Provide the [X, Y] coordinate of the cell's center where the given text is located.  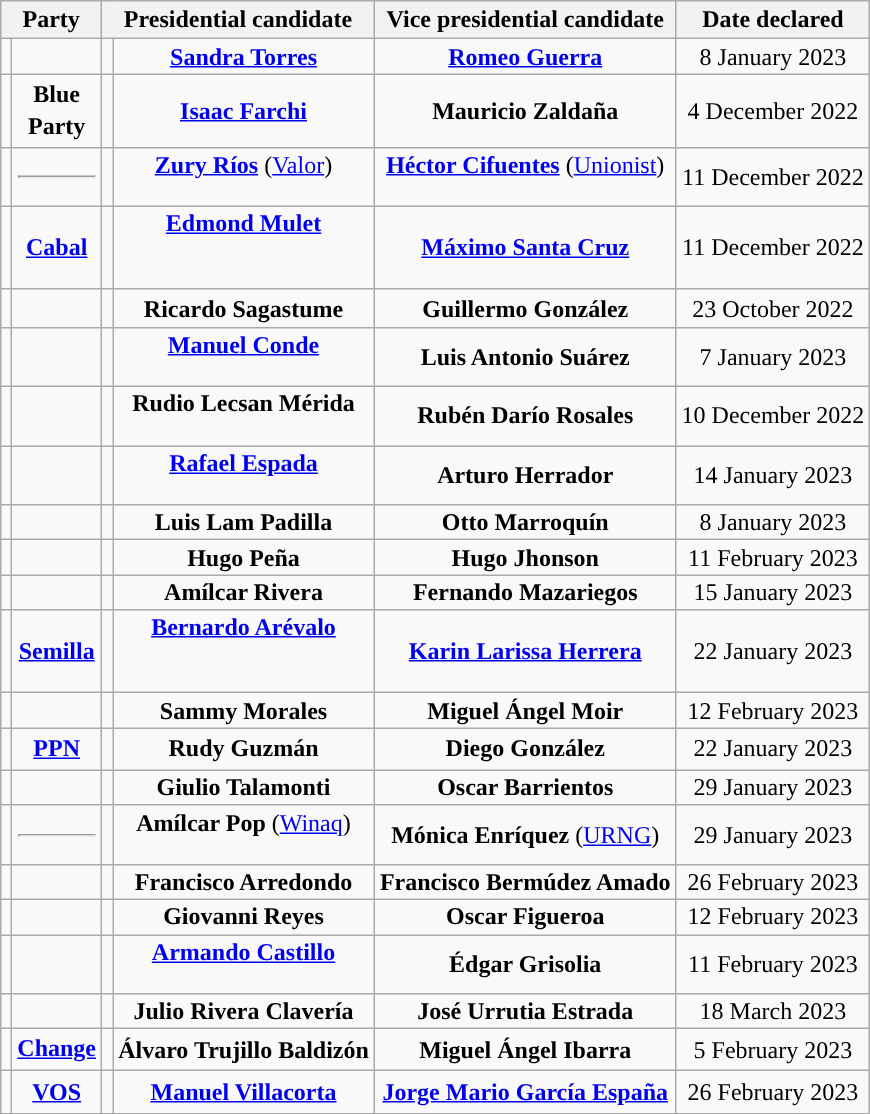
Sandra Torres [244, 56]
Álvaro Trujillo Baldizón [244, 1050]
Cabal [57, 248]
Miguel Ángel Ibarra [525, 1050]
7 January 2023 [773, 358]
Vice presidential candidate [525, 20]
Fernando Mazariegos [525, 592]
José Urrutia Estrada [525, 1012]
Miguel Ángel Moir [525, 710]
Mauricio Zaldaña [525, 110]
Edmond Mulet [244, 248]
Oscar Figueroa [525, 916]
5 February 2023 [773, 1050]
14 January 2023 [773, 476]
Héctor Cifuentes (Unionist) [525, 176]
Oscar Barrientos [525, 788]
Arturo Herrador [525, 476]
Luis Lam Padilla [244, 522]
Presidential candidate [238, 20]
18 March 2023 [773, 1012]
Rudy Guzmán [244, 749]
Jorge Mario García España [525, 1092]
Karin Larissa Herrera [525, 652]
Rubén Darío Rosales [525, 416]
Rudio Lecsan Mérida [244, 416]
Julio Rivera Clavería [244, 1012]
10 December 2022 [773, 416]
Diego González [525, 749]
VOS [57, 1092]
Ricardo Sagastume [244, 308]
Romeo Guerra [525, 56]
Amílcar Rivera [244, 592]
15 January 2023 [773, 592]
Party [52, 20]
Francisco Arredondo [244, 882]
Giovanni Reyes [244, 916]
Isaac Farchi [244, 110]
Édgar Grisolia [525, 964]
Guillermo González [525, 308]
Blue Party [57, 110]
Armando Castillo [244, 964]
23 October 2022 [773, 308]
Change [57, 1050]
Bernardo Arévalo [244, 652]
Rafael Espada [244, 476]
Otto Marroquín [525, 522]
Hugo Peña [244, 558]
Zury Ríos (Valor) [244, 176]
Manuel Villacorta [244, 1092]
Máximo Santa Cruz [525, 248]
Sammy Morales [244, 710]
4 December 2022 [773, 110]
Hugo Jhonson [525, 558]
Francisco Bermúdez Amado [525, 882]
Date declared [773, 20]
PPN [57, 749]
Semilla [57, 652]
Giulio Talamonti [244, 788]
Luis Antonio Suárez [525, 358]
Amílcar Pop (Winaq) [244, 834]
Mónica Enríquez (URNG) [525, 834]
Manuel Conde [244, 358]
